Scan for the cell matching the given text and deliver its [x, y] coordinate at center. 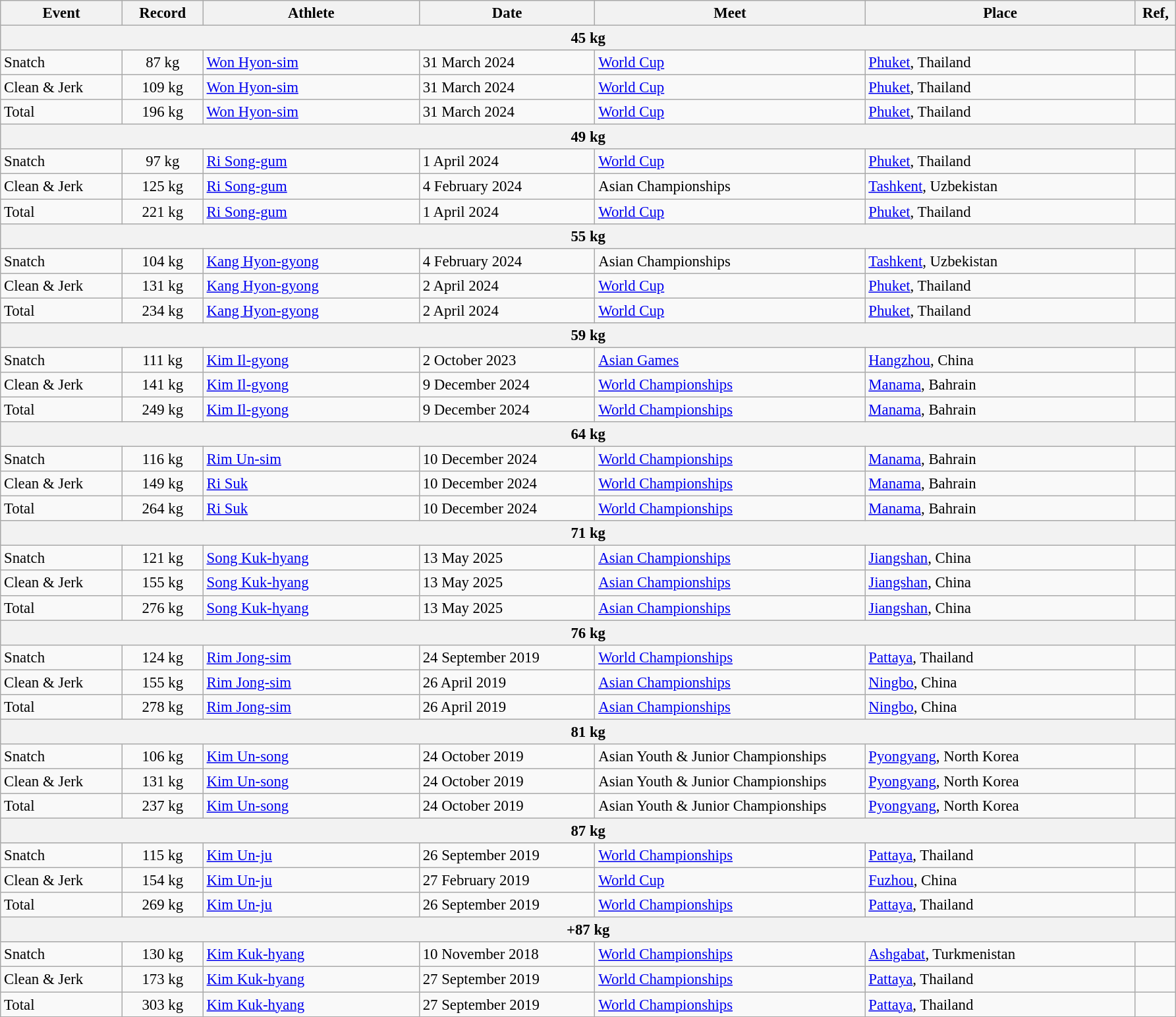
111 kg [162, 360]
64 kg [588, 434]
278 kg [162, 707]
196 kg [162, 112]
76 kg [588, 633]
Place [1000, 13]
81 kg [588, 732]
+87 kg [588, 930]
71 kg [588, 533]
Ashgabat, Turkmenistan [1000, 955]
2 October 2023 [507, 360]
Rim Un-sim [311, 459]
10 November 2018 [507, 955]
141 kg [162, 385]
264 kg [162, 509]
149 kg [162, 484]
Date [507, 13]
Ref, [1156, 13]
Record [162, 13]
Meet [730, 13]
249 kg [162, 409]
59 kg [588, 335]
55 kg [588, 236]
276 kg [162, 608]
130 kg [162, 955]
24 September 2019 [507, 657]
269 kg [162, 905]
221 kg [162, 212]
Athlete [311, 13]
Event [62, 13]
237 kg [162, 806]
97 kg [162, 161]
49 kg [588, 137]
124 kg [162, 657]
154 kg [162, 881]
45 kg [588, 38]
303 kg [162, 1004]
125 kg [162, 187]
Fuzhou, China [1000, 881]
234 kg [162, 310]
106 kg [162, 757]
27 February 2019 [507, 881]
Hangzhou, China [1000, 360]
115 kg [162, 856]
104 kg [162, 261]
121 kg [162, 558]
Asian Games [730, 360]
109 kg [162, 88]
173 kg [162, 979]
116 kg [162, 459]
